Provide the (X, Y) coordinate of the cell's center where the given text is located.  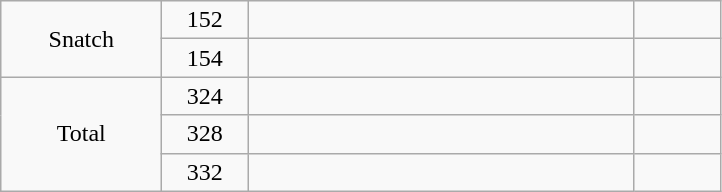
154 (205, 58)
152 (205, 20)
332 (205, 172)
Snatch (82, 39)
324 (205, 96)
Total (82, 134)
328 (205, 134)
